Extract the (x, y) coordinate from the center of the cell holding the provided text.  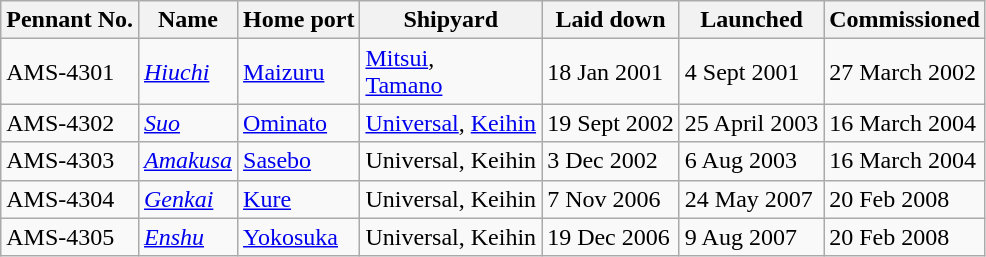
Launched (751, 20)
AMS-4302 (70, 123)
Ominato (299, 123)
AMS-4304 (70, 199)
Amakusa (188, 161)
25 April 2003 (751, 123)
AMS-4303 (70, 161)
7 Nov 2006 (611, 199)
Pennant No. (70, 20)
24 May 2007 (751, 199)
Sasebo (299, 161)
AMS-4305 (70, 237)
Mitsui, Tamano (451, 72)
Name (188, 20)
Maizuru (299, 72)
Enshu (188, 237)
9 Aug 2007 (751, 237)
Laid down (611, 20)
Hiuchi (188, 72)
Kure (299, 199)
Genkai (188, 199)
AMS-4301 (70, 72)
Commissioned (905, 20)
18 Jan 2001 (611, 72)
Shipyard (451, 20)
6 Aug 2003 (751, 161)
4 Sept 2001 (751, 72)
19 Sept 2002 (611, 123)
Yokosuka (299, 237)
Home port (299, 20)
19 Dec 2006 (611, 237)
Suo (188, 123)
27 March 2002 (905, 72)
3 Dec 2002 (611, 161)
